Pinpoint the cell where the given text exists, returning its (x, y) midpoint coordinate. 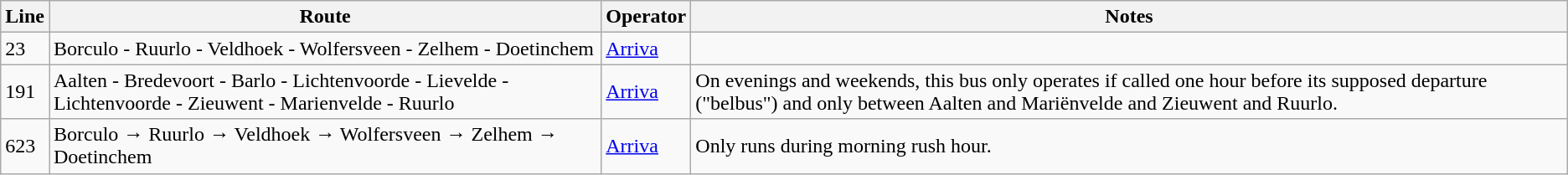
623 (25, 146)
Operator (647, 17)
191 (25, 92)
Aalten - Bredevoort - Barlo - Lichtenvoorde - Lievelde - Lichtenvoorde - Zieuwent - Marienvelde - Ruurlo (325, 92)
Line (25, 17)
Borculo → Ruurlo → Veldhoek → Wolfersveen → Zelhem → Doetinchem (325, 146)
Borculo - Ruurlo - Veldhoek - Wolfersveen - Zelhem - Doetinchem (325, 49)
23 (25, 49)
Notes (1129, 17)
Route (325, 17)
Only runs during morning rush hour. (1129, 146)
